Return [x, y] of the center of cell containing provided text 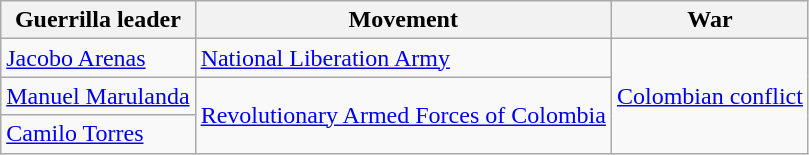
Colombian conflict [710, 96]
National Liberation Army [403, 58]
Jacobo Arenas [98, 58]
Revolutionary Armed Forces of Colombia [403, 115]
Guerrilla leader [98, 20]
War [710, 20]
Camilo Torres [98, 134]
Manuel Marulanda [98, 96]
Movement [403, 20]
